Output the [x, y] coordinate of the center of the cell containing the given text.  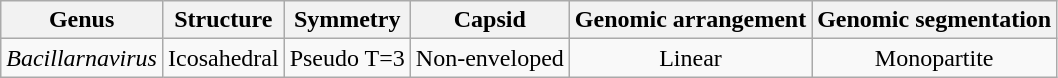
Structure [223, 20]
Icosahedral [223, 58]
Non-enveloped [490, 58]
Pseudo T=3 [347, 58]
Capsid [490, 20]
Monopartite [934, 58]
Bacillarnavirus [82, 58]
Genus [82, 20]
Genomic arrangement [690, 20]
Symmetry [347, 20]
Linear [690, 58]
Genomic segmentation [934, 20]
